Identify which cell holds the provided text, then report its (X, Y) central coordinate. 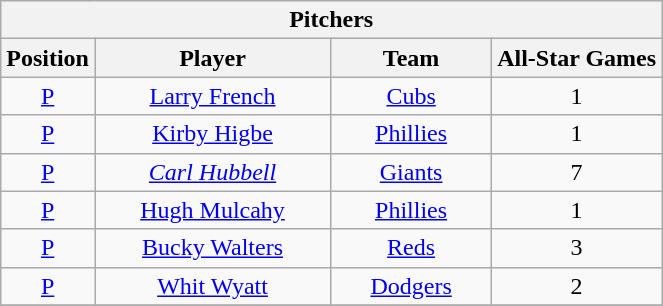
Larry French (212, 96)
Whit Wyatt (212, 286)
Kirby Higbe (212, 134)
Pitchers (332, 20)
Bucky Walters (212, 248)
3 (577, 248)
2 (577, 286)
Carl Hubbell (212, 172)
Team (412, 58)
7 (577, 172)
Dodgers (412, 286)
Reds (412, 248)
Giants (412, 172)
Player (212, 58)
Position (48, 58)
Hugh Mulcahy (212, 210)
Cubs (412, 96)
All-Star Games (577, 58)
